For the text-containing cell, return its midpoint in (x, y) coordinate format. 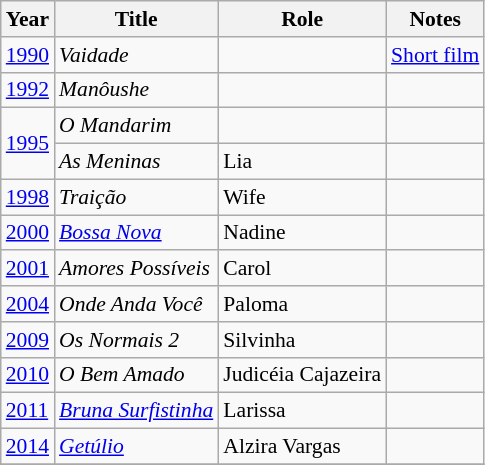
Lia (302, 162)
Wife (302, 197)
Short film (435, 55)
2000 (28, 233)
Notes (435, 19)
2009 (28, 340)
Bruna Surfistinha (136, 411)
Year (28, 19)
Paloma (302, 304)
Nadine (302, 233)
Amores Possíveis (136, 269)
Judicéia Cajazeira (302, 375)
2004 (28, 304)
O Bem Amado (136, 375)
Getúlio (136, 447)
Alzira Vargas (302, 447)
As Meninas (136, 162)
2001 (28, 269)
Larissa (302, 411)
1990 (28, 55)
O Mandarim (136, 126)
Onde Anda Você (136, 304)
Title (136, 19)
Vaidade (136, 55)
2010 (28, 375)
Os Normais 2 (136, 340)
Bossa Nova (136, 233)
2011 (28, 411)
Traição (136, 197)
1995 (28, 144)
1992 (28, 90)
1998 (28, 197)
Manôushe (136, 90)
Carol (302, 269)
2014 (28, 447)
Role (302, 19)
Silvinha (302, 340)
